Scan for the cell matching the given text and deliver its [x, y] coordinate at center. 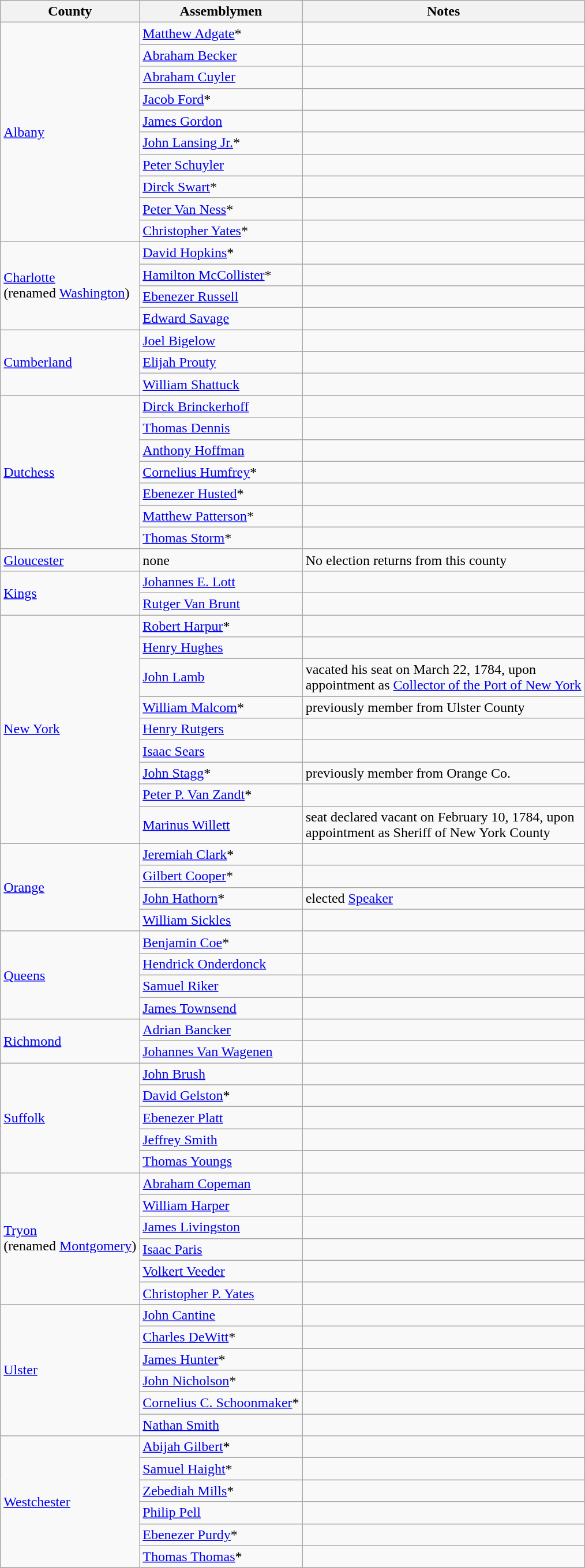
Jacob Ford* [221, 99]
Ebenezer Purdy* [221, 1535]
Thomas Storm* [221, 538]
previously member from Orange Co. [443, 773]
Gilbert Cooper* [221, 876]
Charles DeWitt* [221, 1337]
Cornelius Humfrey* [221, 472]
Thomas Youngs [221, 1162]
Nathan Smith [221, 1425]
Abraham Becker [221, 55]
seat declared vacant on February 10, 1784, upon appointment as Sheriff of New York County [443, 824]
Westchester [70, 1502]
New York [70, 729]
Henry Hughes [221, 648]
Abraham Cuyler [221, 77]
David Hopkins* [221, 252]
Samuel Riker [221, 986]
James Townsend [221, 1008]
Ulster [70, 1370]
Johannes Van Wagenen [221, 1052]
Dutchess [70, 472]
Rutger Van Brunt [221, 604]
Albany [70, 133]
Matthew Adgate* [221, 33]
Christopher Yates* [221, 231]
William Sickles [221, 920]
Dirck Brinckerhoff [221, 406]
Ebenezer Russell [221, 297]
John Stagg* [221, 773]
Christopher P. Yates [221, 1293]
John Lamb [221, 678]
John Lansing Jr.* [221, 143]
previously member from Ulster County [443, 707]
Isaac Sears [221, 751]
Robert Harpur* [221, 625]
Jeremiah Clark* [221, 854]
James Hunter* [221, 1359]
John Cantine [221, 1315]
Samuel Haight* [221, 1469]
Peter Schuyler [221, 165]
Edward Savage [221, 319]
Peter Van Ness* [221, 209]
William Malcom* [221, 707]
Adrian Bancker [221, 1030]
Volkert Veeder [221, 1271]
Philip Pell [221, 1513]
John Brush [221, 1074]
vacated his seat on March 22, 1784, upon appointment as Collector of the Port of New York [443, 678]
Matthew Patterson* [221, 516]
Hamilton McCollister* [221, 275]
Tryon (renamed Montgomery) [70, 1238]
Cumberland [70, 363]
Joel Bigelow [221, 341]
Ebenezer Platt [221, 1118]
none [221, 560]
Abraham Copeman [221, 1183]
John Hathorn* [221, 898]
elected Speaker [443, 898]
Elijah Prouty [221, 363]
Dirck Swart* [221, 187]
David Gelston* [221, 1096]
James Livingston [221, 1227]
Henry Rutgers [221, 729]
Charlotte (renamed Washington) [70, 285]
Jeffrey Smith [221, 1140]
Abijah Gilbert* [221, 1447]
Anthony Hoffman [221, 450]
Notes [443, 12]
Richmond [70, 1041]
Ebenezer Husted* [221, 494]
William Harper [221, 1205]
Marinus Willett [221, 824]
Benjamin Coe* [221, 942]
Johannes E. Lott [221, 582]
Thomas Thomas* [221, 1556]
Orange [70, 887]
Isaac Paris [221, 1249]
Cornelius C. Schoonmaker* [221, 1403]
Kings [70, 593]
William Shattuck [221, 385]
James Gordon [221, 121]
Queens [70, 975]
Peter P. Van Zandt* [221, 795]
Zebediah Mills* [221, 1491]
County [70, 12]
No election returns from this county [443, 560]
Assemblymen [221, 12]
Suffolk [70, 1118]
Gloucester [70, 560]
Thomas Dennis [221, 428]
Hendrick Onderdonck [221, 964]
John Nicholson* [221, 1381]
